Determine the (x, y) coordinate at the center of the cell enclosing the given text.  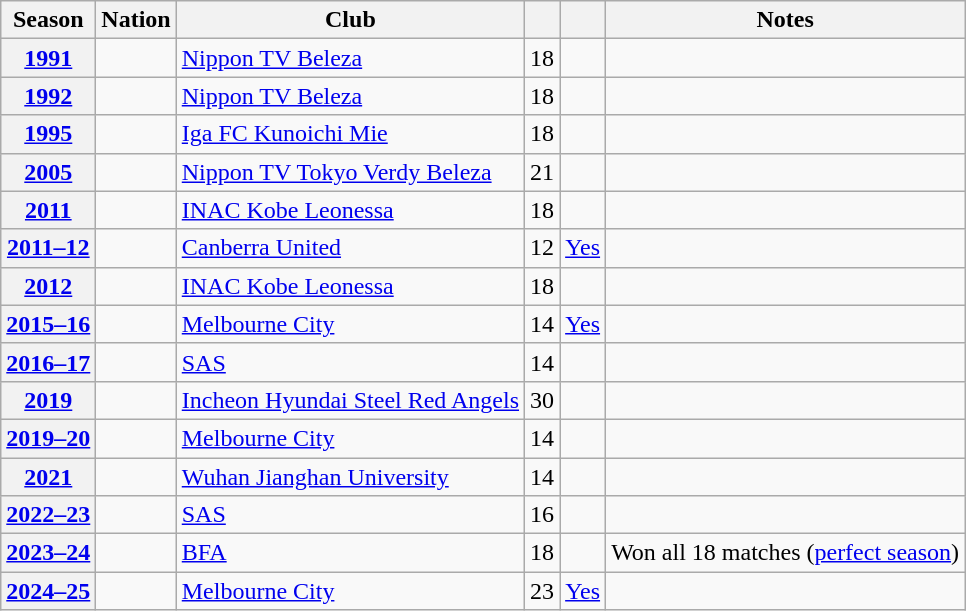
2011–12 (48, 248)
2015–16 (48, 324)
BFA (350, 553)
2016–17 (48, 362)
1991 (48, 58)
Notes (786, 20)
Club (350, 20)
Incheon Hyundai Steel Red Angels (350, 400)
2019 (48, 400)
2012 (48, 286)
Won all 18 matches (perfect season) (786, 553)
12 (542, 248)
30 (542, 400)
2005 (48, 172)
2023–24 (48, 553)
Season (48, 20)
Canberra United (350, 248)
2011 (48, 210)
Iga FC Kunoichi Mie (350, 134)
1995 (48, 134)
Wuhan Jianghan University (350, 477)
Nation (136, 20)
16 (542, 515)
21 (542, 172)
2022–23 (48, 515)
Nippon TV Tokyo Verdy Beleza (350, 172)
2024–25 (48, 591)
2019–20 (48, 438)
23 (542, 591)
1992 (48, 96)
2021 (48, 477)
